Detect which cell encompasses the target text, then output its (x, y) center coordinate. 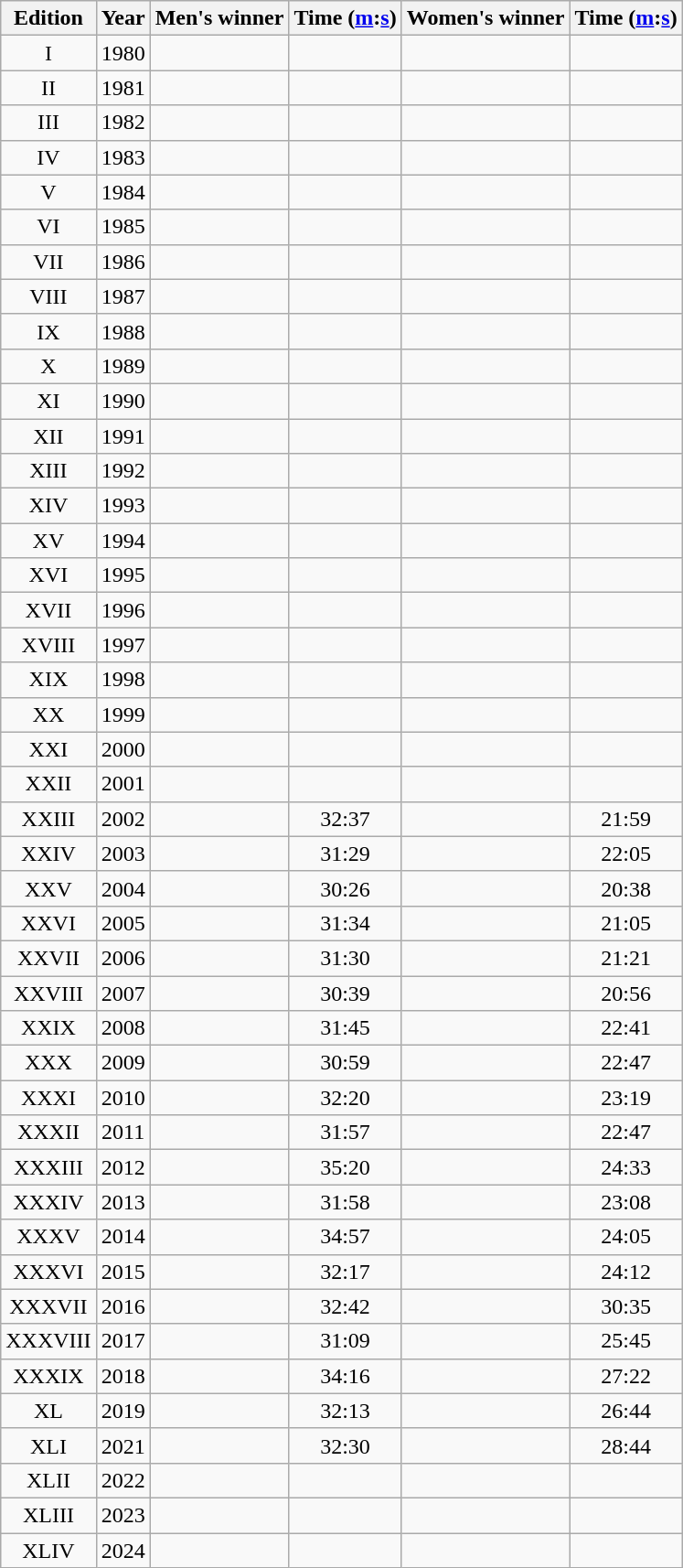
32:42 (346, 1306)
X (48, 366)
1994 (123, 541)
IX (48, 331)
1992 (123, 471)
XXXIX (48, 1376)
XVI (48, 575)
35:20 (346, 1167)
2023 (123, 1515)
XXIV (48, 854)
1989 (123, 366)
2021 (123, 1445)
II (48, 88)
1982 (123, 123)
24:12 (625, 1272)
1993 (123, 506)
VI (48, 227)
Edition (48, 18)
21:05 (625, 923)
30:39 (346, 993)
XXXV (48, 1237)
XXIII (48, 819)
21:59 (625, 819)
2001 (123, 784)
28:44 (625, 1445)
XX (48, 714)
III (48, 123)
32:30 (346, 1445)
25:45 (625, 1341)
V (48, 192)
1981 (123, 88)
1984 (123, 192)
32:17 (346, 1272)
23:08 (625, 1202)
31:58 (346, 1202)
1983 (123, 157)
XIII (48, 471)
31:34 (346, 923)
XII (48, 436)
1990 (123, 401)
2012 (123, 1167)
31:30 (346, 958)
XL (48, 1411)
XXXVI (48, 1272)
XV (48, 541)
XVII (48, 610)
20:38 (625, 888)
34:16 (346, 1376)
XXXVIII (48, 1341)
2014 (123, 1237)
2024 (123, 1551)
24:05 (625, 1237)
34:57 (346, 1237)
IV (48, 157)
XXVII (48, 958)
Men's winner (219, 18)
2018 (123, 1376)
2013 (123, 1202)
XLIV (48, 1551)
1996 (123, 610)
2015 (123, 1272)
31:57 (346, 1133)
Women's winner (486, 18)
XLI (48, 1445)
2006 (123, 958)
XLII (48, 1480)
XXXI (48, 1098)
XXV (48, 888)
2002 (123, 819)
Year (123, 18)
22:41 (625, 1028)
31:45 (346, 1028)
VIII (48, 296)
VII (48, 262)
XXXIV (48, 1202)
30:26 (346, 888)
2004 (123, 888)
XXIX (48, 1028)
XXII (48, 784)
26:44 (625, 1411)
1995 (123, 575)
23:19 (625, 1098)
I (48, 53)
2008 (123, 1028)
1988 (123, 331)
XXX (48, 1063)
XI (48, 401)
2005 (123, 923)
XXVI (48, 923)
1987 (123, 296)
2007 (123, 993)
1999 (123, 714)
24:33 (625, 1167)
2010 (123, 1098)
31:29 (346, 854)
XLIII (48, 1515)
2022 (123, 1480)
XXXII (48, 1133)
XIX (48, 680)
22:05 (625, 854)
1985 (123, 227)
2016 (123, 1306)
2000 (123, 749)
1991 (123, 436)
1986 (123, 262)
2011 (123, 1133)
2003 (123, 854)
2009 (123, 1063)
XIV (48, 506)
2017 (123, 1341)
30:35 (625, 1306)
1980 (123, 53)
20:56 (625, 993)
27:22 (625, 1376)
XXVIII (48, 993)
1997 (123, 645)
1998 (123, 680)
32:20 (346, 1098)
30:59 (346, 1063)
2019 (123, 1411)
XXXVII (48, 1306)
XXXIII (48, 1167)
31:09 (346, 1341)
21:21 (625, 958)
32:13 (346, 1411)
XVIII (48, 645)
XXI (48, 749)
32:37 (346, 819)
